Extract the (x, y) coordinate from the center of the cell holding the provided text.  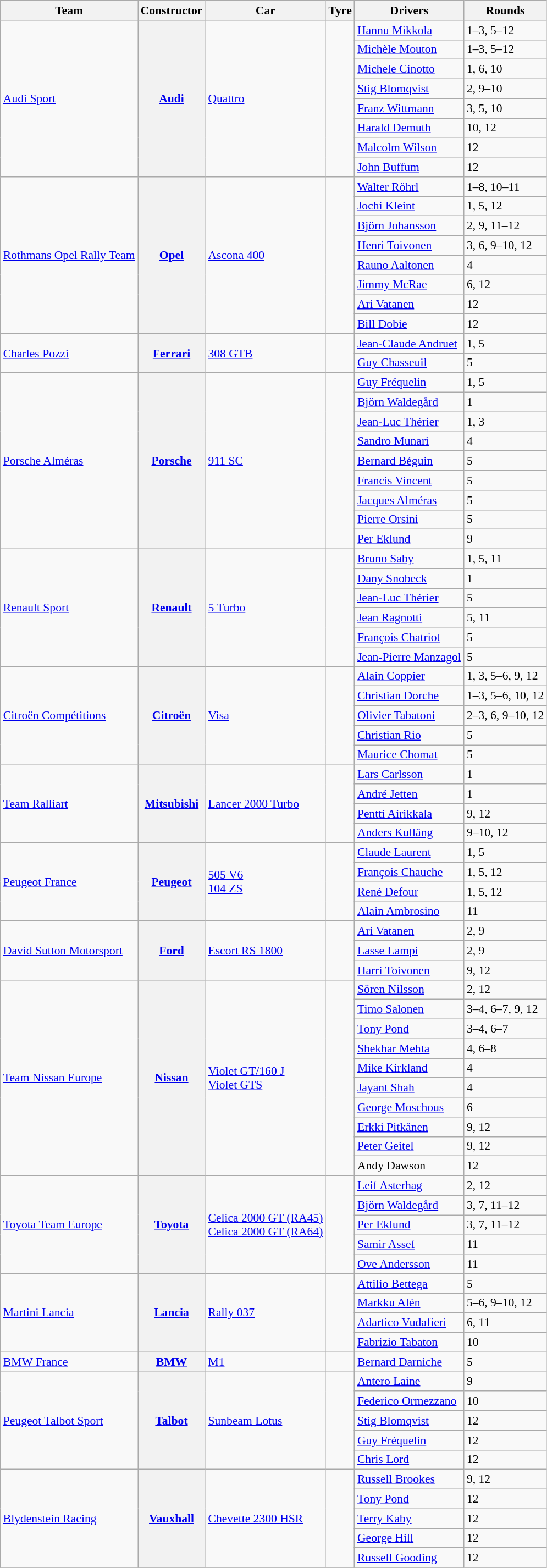
1, 3 (505, 422)
Antero Laine (409, 1382)
Björn Johansson (409, 226)
Ford (172, 951)
Dany Snobeck (409, 578)
Opel (172, 255)
Quattro (265, 99)
Federico Ormezzano (409, 1401)
10, 12 (505, 128)
3, 5, 10 (505, 108)
François Chauche (409, 873)
Pierre Orsini (409, 520)
Leif Asterhag (409, 1186)
Constructor (172, 10)
Ferrari (172, 353)
Celica 2000 GT (RA45)Celica 2000 GT (RA64) (265, 1225)
Renault (172, 608)
Vauxhall (172, 1519)
Attilio Bettega (409, 1284)
6 (505, 1107)
M1 (265, 1362)
Erkki Pitkänen (409, 1127)
5–6, 9–10, 12 (505, 1303)
Harri Toivonen (409, 970)
Visa (265, 715)
1, 6, 10 (505, 69)
Malcolm Wilson (409, 148)
Shekhar Mehta (409, 1048)
Bernard Darniche (409, 1362)
Toyota Team Europe (69, 1225)
François Chatriot (409, 637)
Team Nissan Europe (69, 1078)
George Moschous (409, 1107)
Bruno Saby (409, 559)
Sören Nilsson (409, 990)
Russell Brookes (409, 1479)
Lancer 2000 Turbo (265, 804)
Jean Ragnotti (409, 618)
Andy Dawson (409, 1166)
Charles Pozzi (69, 353)
Francis Vincent (409, 481)
Porsche Alméras (69, 461)
George Hill (409, 1538)
1–8, 10–11 (505, 187)
Rounds (505, 10)
Nissan (172, 1078)
Lars Carlsson (409, 775)
Rothmans Opel Rally Team (69, 255)
5, 11 (505, 618)
Markku Alén (409, 1303)
Franz Wittmann (409, 108)
BMW (172, 1362)
Renault Sport (69, 608)
3–4, 6–7, 9, 12 (505, 1009)
Claude Laurent (409, 853)
2–3, 6, 9–10, 12 (505, 716)
2, 9, 11–12 (505, 226)
Sunbeam Lotus (265, 1421)
Samir Assef (409, 1245)
Michele Cinotto (409, 69)
Jacques Alméras (409, 500)
Guy Chasseuil (409, 363)
Jayant Shah (409, 1088)
1, 3, 5–6, 9, 12 (505, 676)
Jimmy McRae (409, 285)
Violet GT/160 JViolet GTS (265, 1078)
Alain Ambrosino (409, 912)
Timo Salonen (409, 1009)
1, 5, 11 (505, 559)
Harald Demuth (409, 128)
1–3, 5–6, 10, 12 (505, 696)
BMW France (69, 1362)
Anders Kulläng (409, 833)
Peter Geitel (409, 1146)
René Defour (409, 892)
Michèle Mouton (409, 49)
Fabrizio Tabaton (409, 1343)
André Jetten (409, 794)
Christian Dorche (409, 696)
Drivers (409, 10)
Russell Gooding (409, 1558)
Citroën Compétitions (69, 715)
3–4, 6–7 (505, 1029)
Peugeot France (69, 882)
2, 9–10 (505, 89)
Citroën (172, 715)
Peugeot (172, 882)
Escort RS 1800 (265, 951)
Team (69, 10)
Tyre (340, 10)
9–10, 12 (505, 833)
David Sutton Motorsport (69, 951)
John Buffum (409, 167)
Martini Lancia (69, 1313)
Christian Rio (409, 735)
Ove Andersson (409, 1264)
Olivier Tabatoni (409, 716)
6, 12 (505, 285)
Toyota (172, 1225)
Alain Coppier (409, 676)
5 Turbo (265, 608)
Lancia (172, 1313)
Mitsubishi (172, 804)
3, 6, 9–10, 12 (505, 246)
Adartico Vudafieri (409, 1323)
Mike Kirkland (409, 1068)
Rally 037 (265, 1313)
Peugeot Talbot Sport (69, 1421)
Lasse Lampi (409, 951)
Audi Sport (69, 99)
Jean-Pierre Manzagol (409, 657)
Porsche (172, 461)
Bernard Béguin (409, 461)
Chevette 2300 HSR (265, 1519)
Jean-Claude Andruet (409, 344)
Ascona 400 (265, 255)
4, 6–8 (505, 1048)
Walter Röhrl (409, 187)
Team Ralliart (69, 804)
Car (265, 10)
Rauno Aaltonen (409, 265)
Chris Lord (409, 1460)
308 GTB (265, 353)
6, 11 (505, 1323)
Blydenstein Racing (69, 1519)
Maurice Chomat (409, 755)
Hannu Mikkola (409, 30)
Bill Dobie (409, 324)
Pentti Airikkala (409, 814)
Sandro Munari (409, 441)
Henri Toivonen (409, 246)
Jochi Kleint (409, 206)
505 V6104 ZS (265, 882)
911 SC (265, 461)
Talbot (172, 1421)
Terry Kaby (409, 1519)
Audi (172, 99)
